Provide the (X, Y) coordinate of the cell's center where the given text is located.  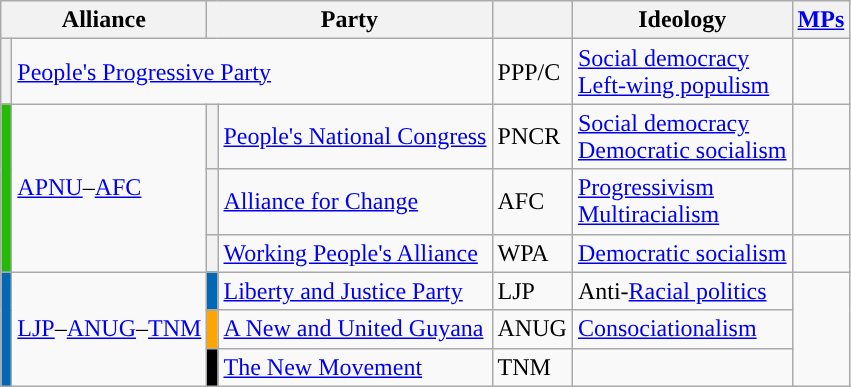
ANUG (532, 329)
ProgressivismMultiracialism (682, 202)
Social democracyLeft-wing populism (682, 72)
The New Movement (355, 367)
APNU–AFC (110, 188)
A New and United Guyana (355, 329)
PNCR (532, 136)
Consociationalism (682, 329)
MPs (821, 20)
AFC (532, 202)
Ideology (682, 20)
Anti-Racial politics (682, 291)
People's Progressive Party (252, 72)
Party (350, 20)
Alliance for Change (355, 202)
TNM (532, 367)
Social democracyDemocratic socialism (682, 136)
LJP–ANUG–TNM (110, 329)
Alliance (104, 20)
Democratic socialism (682, 253)
People's National Congress (355, 136)
PPP/C (532, 72)
LJP (532, 291)
Liberty and Justice Party (355, 291)
WPA (532, 253)
Working People's Alliance (355, 253)
